Pinpoint the cell where the given text exists, returning its [X, Y] midpoint coordinate. 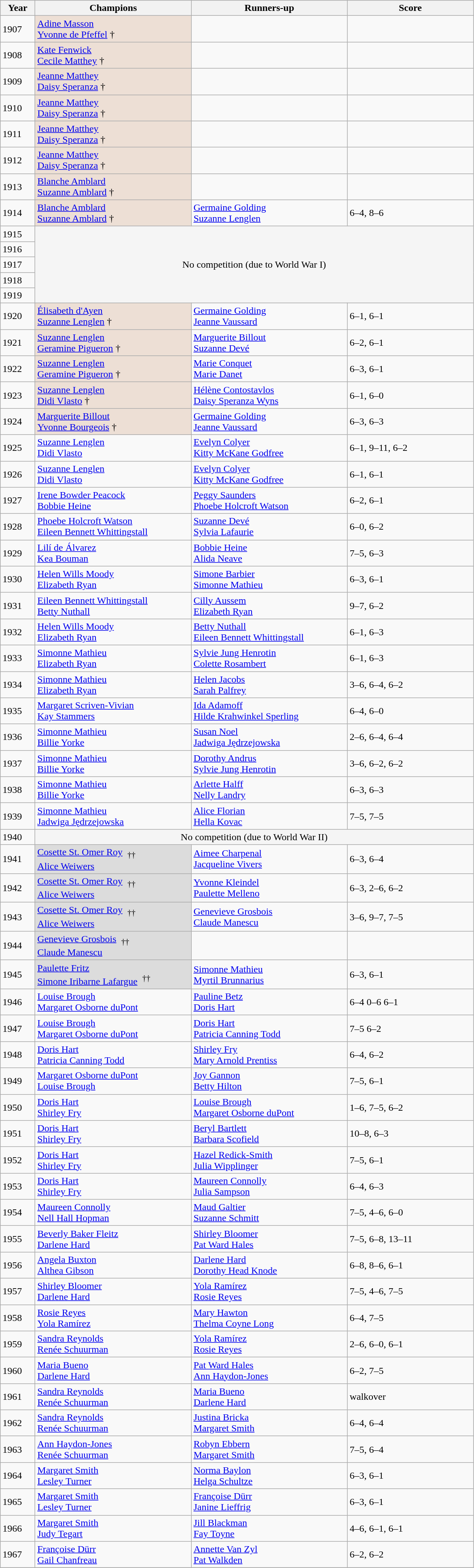
Cilly Aussem Elizabeth Ryan [269, 606]
1939 [18, 816]
Maud Galtier Suzanne Schmitt [269, 1212]
6–4, 6–2 [410, 1054]
6–8, 8–6, 6–1 [410, 1265]
Marguerite Billout Suzanne Devé [269, 343]
1932 [18, 632]
Darlene Hard Dorothy Head Knode [269, 1265]
Helen Jacobs Sarah Palfrey [269, 684]
No competition (due to World War II) [254, 837]
6–4, 8–6 [410, 213]
6–1, 6–0 [410, 395]
1937 [18, 763]
1916 [18, 249]
Robyn Ebbern Margaret Smith [269, 1449]
1952 [18, 1160]
2–6, 6–0, 6–1 [410, 1344]
9–7, 6–2 [410, 606]
1910 [18, 108]
1914 [18, 213]
7–5, 4–6, 7–5 [410, 1291]
1934 [18, 684]
1921 [18, 343]
Justina Bricka Margaret Smith [269, 1423]
1913 [18, 187]
Dorothy Andrus Sylvie Jung Henrotin [269, 763]
1935 [18, 711]
6–1, 9–11, 6–2 [410, 448]
1963 [18, 1449]
1930 [18, 579]
1924 [18, 421]
Irene Bowder Peacock Bobbie Heine [113, 501]
1957 [18, 1291]
Margaret Scriven-Vivian Kay Stammers [113, 711]
1927 [18, 501]
Beverly Baker Fleitz Darlene Hard [113, 1239]
1962 [18, 1423]
1907 [18, 29]
6–4 0–6 6–1 [410, 1002]
Annette Van Zyl Pat Walkden [269, 1554]
Germaine Golding Suzanne Lenglen [269, 213]
10–8, 6–3 [410, 1134]
Peggy Saunders Phoebe Holcroft Watson [269, 501]
Simonne Mathieu Myrtil Brunnarius [269, 974]
1949 [18, 1081]
Lilí de Álvarez Kea Bouman [113, 553]
6–3, 6–4 [410, 859]
1918 [18, 280]
1956 [18, 1265]
7–5, 6–4 [410, 1449]
1965 [18, 1502]
3–6, 6–2, 6–2 [410, 763]
Maureen Connolly Julia Sampson [269, 1186]
Arlette Halff Nelly Landry [269, 790]
6–3, 2–6, 6–2 [410, 888]
Genevieve Grosbois Claude Manescu [269, 917]
7–5, 7–5 [410, 816]
Margaret Smith Judy Tegart [113, 1528]
1967 [18, 1554]
Adine Masson Yvonne de Pfeffel † [113, 29]
6–4, 6–4 [410, 1423]
Genevieve Grosbois †† Claude Manescu [113, 945]
Shirley Bloomer Darlene Hard [113, 1291]
7–5, 4–6, 6–0 [410, 1212]
1915 [18, 234]
2–6, 6–4, 6–4 [410, 738]
1966 [18, 1528]
1959 [18, 1344]
1936 [18, 738]
Sylvie Jung Henrotin Colette Rosambert [269, 658]
1948 [18, 1054]
1925 [18, 448]
1940 [18, 837]
1912 [18, 160]
Élisabeth d'Ayen Suzanne Lenglen † [113, 316]
1931 [18, 606]
1950 [18, 1107]
Françoise Dürr Gail Chanfreau [113, 1554]
6–2, 7–5 [410, 1371]
6–2, 6–2 [410, 1554]
Year [18, 8]
Pat Ward Hales Ann Haydon-Jones [269, 1371]
6–0, 6–2 [410, 526]
1960 [18, 1371]
7–5 6–2 [410, 1029]
1933 [18, 658]
Aimee Charpenal Jacqueline Vivers [269, 859]
Margaret Osborne duPont Louise Brough [113, 1081]
1920 [18, 316]
Norma Baylon Helga Schultze [269, 1476]
1929 [18, 553]
1951 [18, 1134]
1923 [18, 395]
Paulette Fritz Simone Iribarne Lafargue †† [113, 974]
1945 [18, 974]
Mary Hawton Thelma Coyne Long [269, 1318]
Françoise Dürr Janine Lieffrig [269, 1502]
4–6, 6–1, 6–1 [410, 1528]
Pauline Betz Doris Hart [269, 1002]
7–5, 6–8, 13–11 [410, 1239]
Betty Nuthall Eileen Bennett Whittingstall [269, 632]
7–5, 6–3 [410, 553]
1964 [18, 1476]
1926 [18, 474]
Jill Blackman Fay Toyne [269, 1528]
Champions [113, 8]
6–4, 6–0 [410, 711]
walkover [410, 1397]
1908 [18, 55]
1909 [18, 82]
Score [410, 8]
Susan Noel Jadwiga Jędrzejowska [269, 738]
Yvonne Kleindel Paulette Melleno [269, 888]
Rosie Reyes Yola Ramírez [113, 1318]
Phoebe Holcroft Watson Eileen Bennett Whittingstall [113, 526]
1928 [18, 526]
Eileen Bennett Whittingstall Betty Nuthall [113, 606]
6–4, 7–5 [410, 1318]
3–6, 6–4, 6–2 [410, 684]
Maureen Connolly Nell Hall Hopman [113, 1212]
Simone Barbier Simonne Mathieu [269, 579]
1954 [18, 1212]
No competition (due to World War I) [254, 264]
1917 [18, 264]
Suzanne Lenglen Didi Vlasto † [113, 395]
Alice Florian Hella Kovac [269, 816]
Simonne Mathieu Jadwiga Jędrzejowska [113, 816]
1941 [18, 859]
1953 [18, 1186]
1938 [18, 790]
Shirley Bloomer Pat Ward Hales [269, 1239]
Suzanne Devé Sylvia Lafaurie [269, 526]
Shirley Fry Mary Arnold Prentiss [269, 1054]
1955 [18, 1239]
1958 [18, 1318]
Runners-up [269, 8]
Joy Gannon Betty Hilton [269, 1081]
1943 [18, 917]
1919 [18, 296]
6–4, 6–3 [410, 1186]
1911 [18, 134]
Beryl Bartlett Barbara Scofield [269, 1134]
1944 [18, 945]
Hazel Redick-Smith Julia Wipplinger [269, 1160]
Bobbie Heine Alida Neave [269, 553]
Hélène Contostavlos Daisy Speranza Wyns [269, 395]
Kate Fenwick Cecile Matthey † [113, 55]
Ann Haydon-Jones Renée Schuurman [113, 1449]
Angela Buxton Althea Gibson [113, 1265]
1961 [18, 1397]
1922 [18, 369]
1947 [18, 1029]
1946 [18, 1002]
Marie Conquet Marie Danet [269, 369]
Marguerite Billout Yvonne Bourgeois † [113, 421]
1–6, 7–5, 6–2 [410, 1107]
3–6, 9–7, 7–5 [410, 917]
Ida Adamoff Hilde Krahwinkel Sperling [269, 711]
1942 [18, 888]
